Return the (x, y) coordinate for the center point of the cell that contains the specified text.  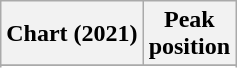
Chart (2021) (72, 34)
Peakposition (189, 34)
